Find where the given text appears and provide that cell's center as [x, y] coordinate. 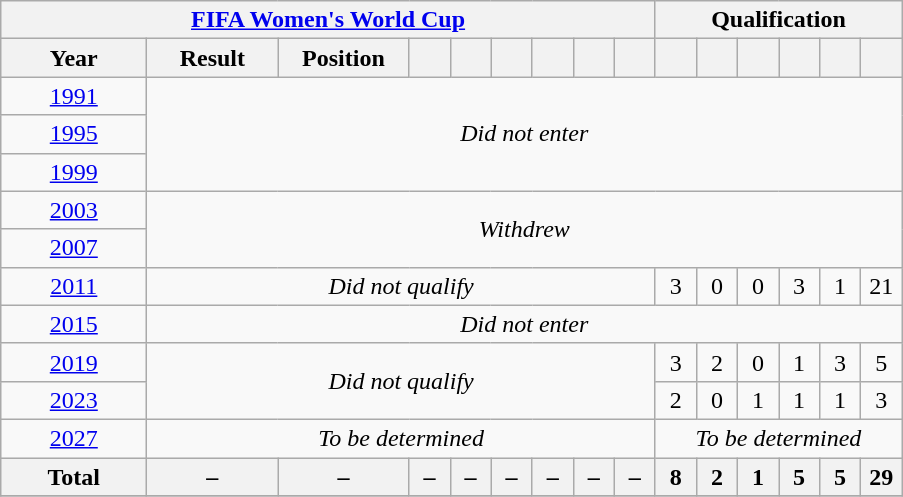
Qualification [778, 20]
8 [676, 477]
Withdrew [524, 229]
Result [212, 58]
2011 [74, 286]
1991 [74, 96]
Year [74, 58]
2027 [74, 438]
1995 [74, 134]
21 [882, 286]
1999 [74, 172]
FIFA Women's World Cup [328, 20]
2003 [74, 210]
2023 [74, 400]
2019 [74, 362]
2007 [74, 248]
2015 [74, 324]
Position [344, 58]
29 [882, 477]
Total [74, 477]
